Return (X, Y) of the center of cell containing provided text 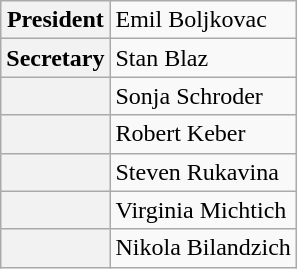
Steven Rukavina (203, 172)
Emil Boljkovac (203, 20)
Robert Keber (203, 134)
Virginia Michtich (203, 210)
Stan Blaz (203, 58)
President (56, 20)
Secretary (56, 58)
Sonja Schroder (203, 96)
Nikola Bilandzich (203, 248)
